Pinpoint the cell where the given text exists, returning its [X, Y] midpoint coordinate. 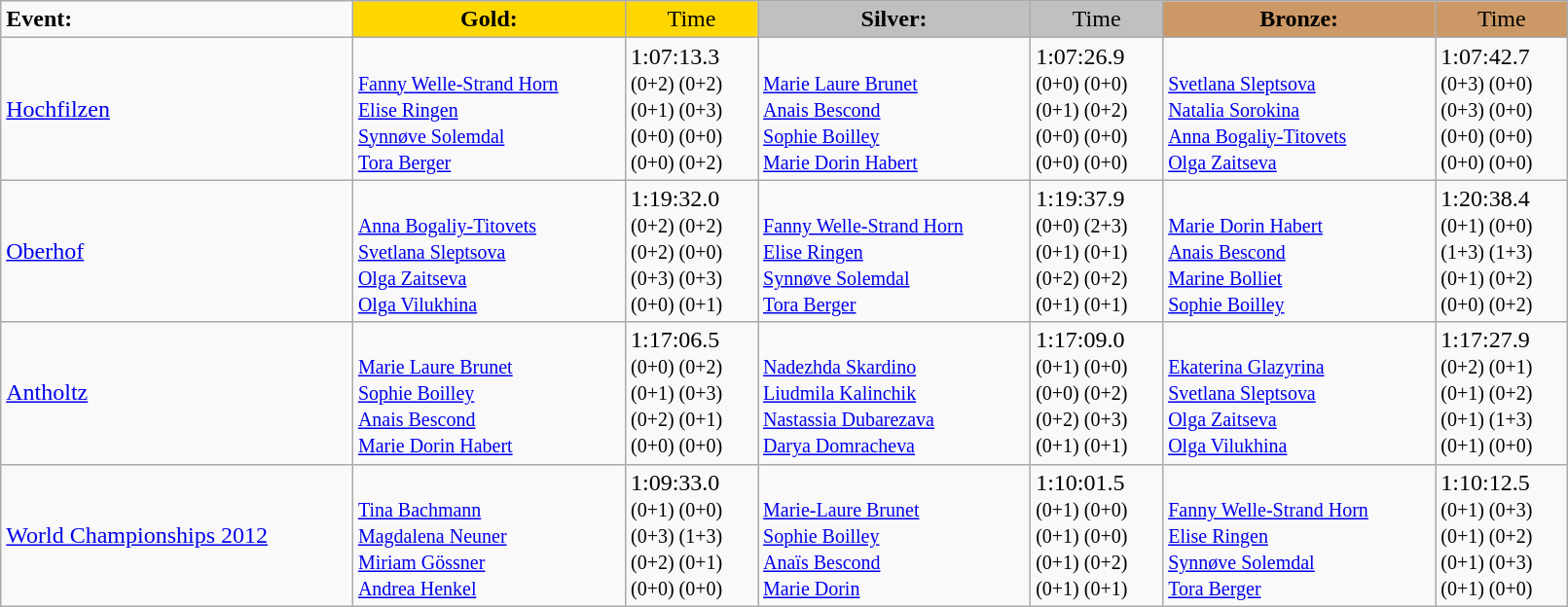
Bronze: [1299, 19]
1:07:42.7(0+3) (0+0)(0+3) (0+0)(0+0) (0+0)(0+0) (0+0) [1502, 109]
Svetlana SleptsovaNatalia SorokinaAnna Bogaliy-TitovetsOlga Zaitseva [1299, 109]
Gold: [489, 19]
1:19:32.0 (0+2) (0+2)(0+2) (0+0)(0+3) (0+3)(0+0) (0+1) [691, 251]
1:07:26.9(0+0) (0+0)(0+1) (0+2)(0+0) (0+0)(0+0) (0+0) [1097, 109]
Marie Dorin HabertAnais BescondMarine BollietSophie Boilley [1299, 251]
1:07:13.3(0+2) (0+2)(0+1) (0+3)(0+0) (0+0)(0+0) (0+2) [691, 109]
Oberhof [177, 251]
Nadezhda SkardinoLiudmila KalinchikNastassia DubarezavaDarya Domracheva [893, 393]
1:09:33.0(0+1) (0+0)(0+3) (1+3)(0+2) (0+1)(0+0) (0+0) [691, 535]
1:20:38.4 (0+1) (0+0)(1+3) (1+3)(0+1) (0+2)(0+0) (0+2) [1502, 251]
Marie-Laure BrunetSophie BoilleyAnaïs BescondMarie Dorin [893, 535]
Hochfilzen [177, 109]
Antholtz [177, 393]
Marie Laure BrunetSophie BoilleyAnais BescondMarie Dorin Habert [489, 393]
1:17:27.9(0+2) (0+1)(0+1) (0+2)(0+1) (1+3)(0+1) (0+0) [1502, 393]
Marie Laure BrunetAnais BescondSophie BoilleyMarie Dorin Habert [893, 109]
1:10:12.5(0+1) (0+3)(0+1) (0+2)(0+1) (0+3)(0+1) (0+0) [1502, 535]
1:19:37.9(0+0) (2+3)(0+1) (0+1)(0+2) (0+2)(0+1) (0+1) [1097, 251]
Event: [177, 19]
1:17:09.0(0+1) (0+0)(0+0) (0+2)(0+2) (0+3)(0+1) (0+1) [1097, 393]
1:17:06.5(0+0) (0+2)(0+1) (0+3)(0+2) (0+1)(0+0) (0+0) [691, 393]
1:10:01.5(0+1) (0+0)(0+1) (0+0)(0+1) (0+2)(0+1) (0+1) [1097, 535]
Ekaterina GlazyrinaSvetlana SleptsovaOlga ZaitsevaOlga Vilukhina [1299, 393]
Tina BachmannMagdalena NeunerMiriam GössnerAndrea Henkel [489, 535]
World Championships 2012 [177, 535]
Silver: [893, 19]
Anna Bogaliy-TitovetsSvetlana SleptsovaOlga ZaitsevaOlga Vilukhina [489, 251]
